Identify which cell holds the provided text, then report its [x, y] central coordinate. 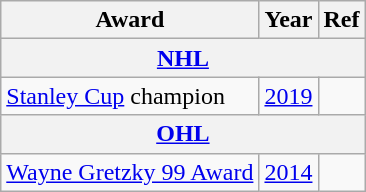
Ref [342, 20]
2014 [288, 172]
Award [130, 20]
Stanley Cup champion [130, 96]
OHL [183, 134]
Year [288, 20]
NHL [183, 58]
Wayne Gretzky 99 Award [130, 172]
2019 [288, 96]
